Search for the cell housing the specified text and yield its (X, Y) center coordinate. 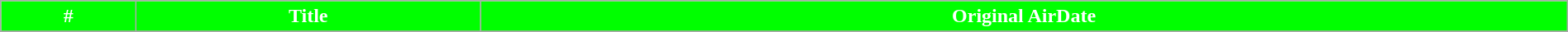
# (69, 16)
Title (308, 16)
Original AirDate (1024, 16)
